Determine the [x, y] coordinate at the center of the cell enclosing the given text.  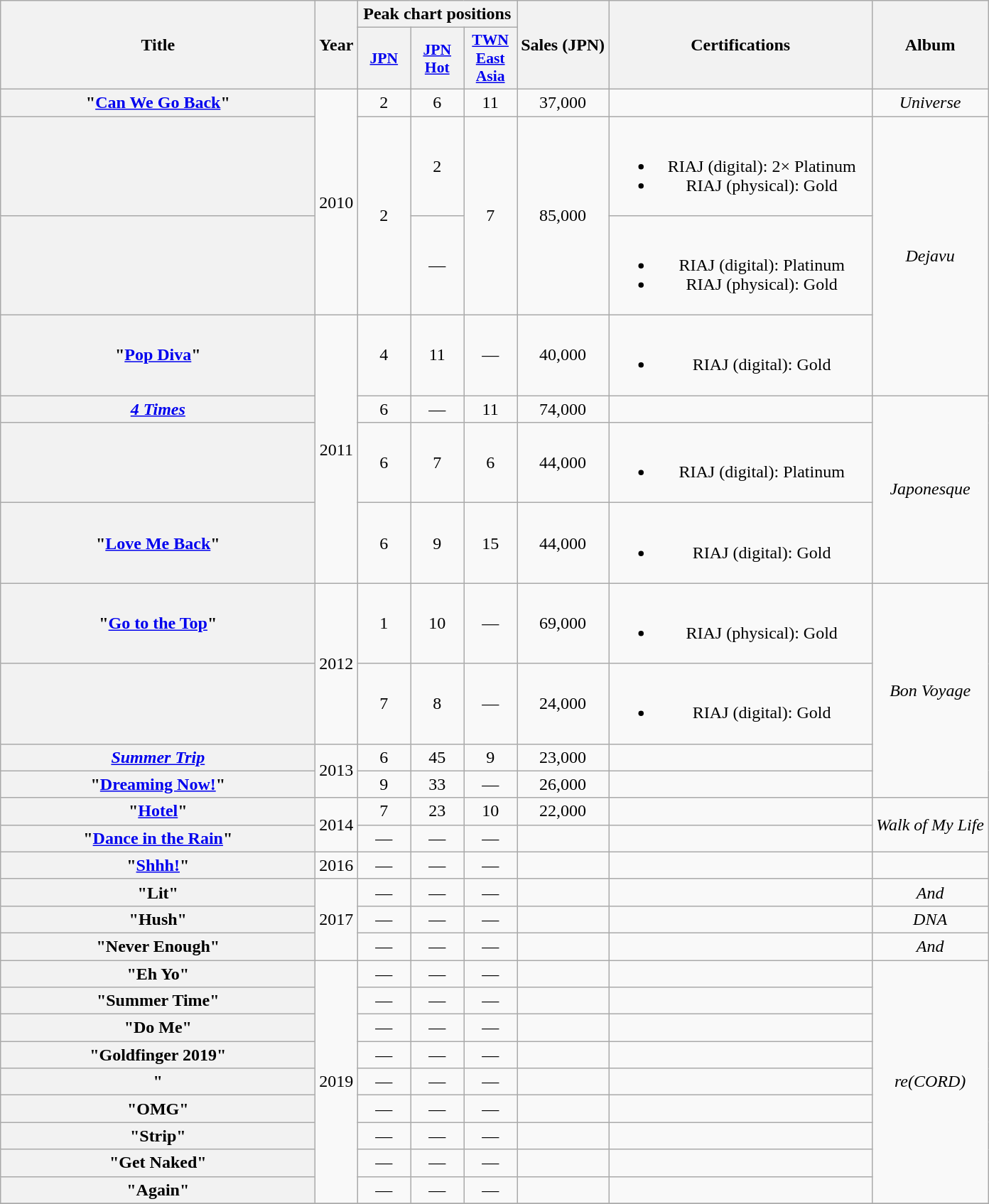
2019 [337, 1083]
"Goldfinger 2019" [158, 1055]
69,000 [563, 624]
40,000 [563, 355]
"Pop Diva" [158, 355]
Walk of My Life [931, 825]
Dejavu [931, 256]
85,000 [563, 216]
"Hotel" [158, 811]
Japonesque [931, 489]
RIAJ (physical): Gold [740, 624]
"Dreaming Now!" [158, 784]
" [158, 1082]
26,000 [563, 784]
4 [384, 355]
"OMG" [158, 1109]
"Eh Yo" [158, 974]
"Never Enough" [158, 946]
DNA [931, 919]
Year [337, 45]
74,000 [563, 409]
15 [490, 543]
"Do Me" [158, 1028]
23,000 [563, 757]
24,000 [563, 703]
"Summer Time" [158, 1001]
2017 [337, 919]
Certifications [740, 45]
2014 [337, 825]
"Dance in the Rain" [158, 838]
Universe [931, 102]
1 [384, 624]
"Get Naked" [158, 1163]
RIAJ (digital): PlatinumRIAJ (physical): Gold [740, 266]
23 [438, 811]
"Love Me Back" [158, 543]
"Again" [158, 1190]
Title [158, 45]
37,000 [563, 102]
2011 [337, 449]
"Can We Go Back" [158, 102]
2010 [337, 202]
2012 [337, 663]
TWN East Asia [490, 58]
"Hush" [158, 919]
22,000 [563, 811]
Peak chart positions [438, 14]
JPN [384, 58]
Summer Trip [158, 757]
"Shhh!" [158, 865]
RIAJ (digital): 2× PlatinumRIAJ (physical): Gold [740, 166]
JPN Hot [438, 58]
"Go to the Top" [158, 624]
Sales (JPN) [563, 45]
Bon Voyage [931, 690]
45 [438, 757]
Album [931, 45]
"Strip" [158, 1136]
re(CORD) [931, 1083]
RIAJ (digital): Platinum [740, 463]
"Lit" [158, 892]
33 [438, 784]
2013 [337, 771]
8 [438, 703]
2016 [337, 865]
4 Times [158, 409]
